Capture the cell that displays the provided text and extract its (X, Y) central coordinate. 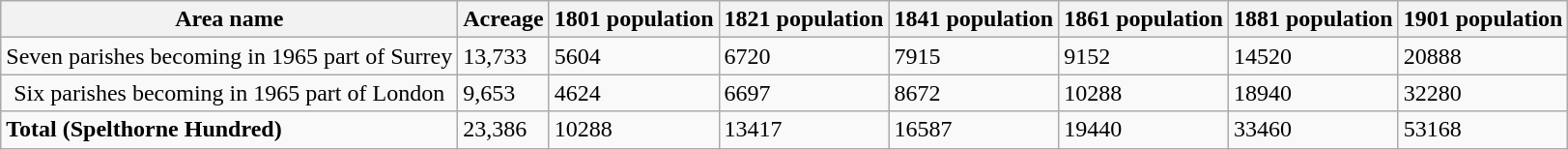
6697 (804, 93)
53168 (1483, 130)
Seven parishes becoming in 1965 part of Surrey (230, 56)
19440 (1144, 130)
1841 population (974, 19)
Acreage (504, 19)
23,386 (504, 130)
20888 (1483, 56)
33460 (1313, 130)
7915 (974, 56)
4624 (634, 93)
1801 population (634, 19)
32280 (1483, 93)
1901 population (1483, 19)
18940 (1313, 93)
1861 population (1144, 19)
8672 (974, 93)
5604 (634, 56)
13417 (804, 130)
9152 (1144, 56)
16587 (974, 130)
Six parishes becoming in 1965 part of London (230, 93)
Total (Spelthorne Hundred) (230, 130)
1881 population (1313, 19)
Area name (230, 19)
14520 (1313, 56)
13,733 (504, 56)
9,653 (504, 93)
6720 (804, 56)
1821 population (804, 19)
